Pinpoint the cell where the given text exists, returning its (X, Y) midpoint coordinate. 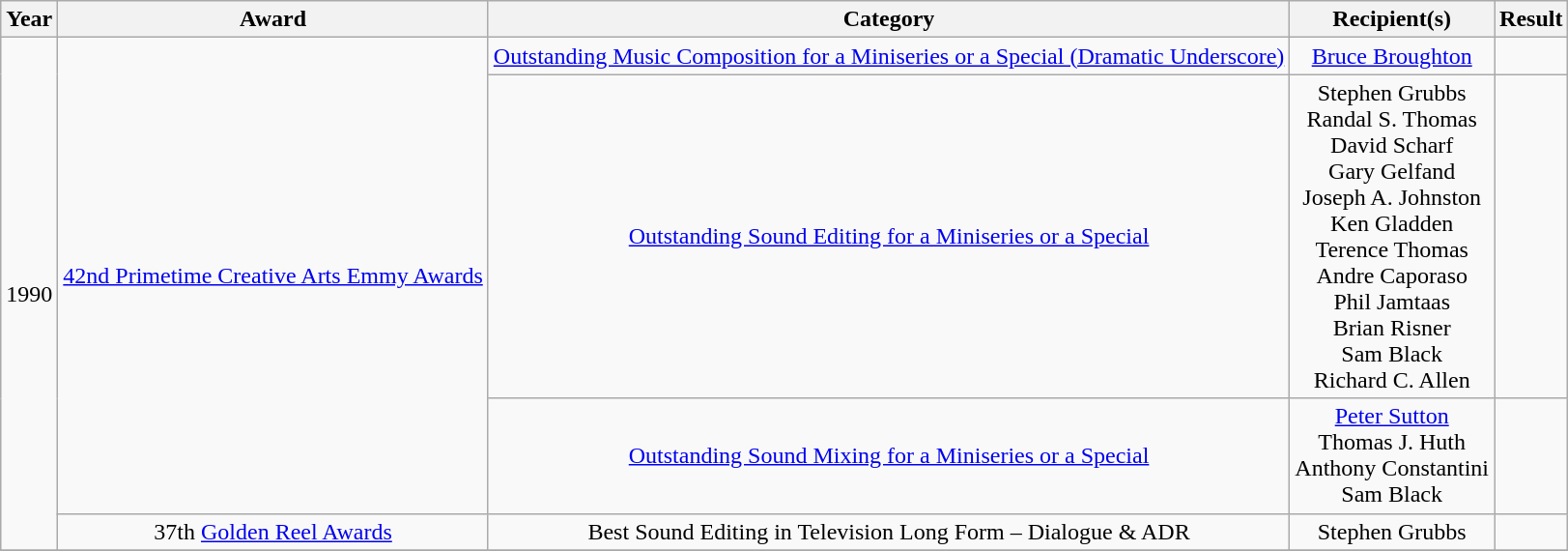
Category (889, 19)
Peter Sutton Thomas J. Huth Anthony Constantini Sam Black (1392, 456)
Stephen Grubbs (1392, 532)
Outstanding Sound Editing for a Miniseries or a Special (889, 236)
Best Sound Editing in Television Long Form – Dialogue & ADR (889, 532)
42nd Primetime Creative Arts Emmy Awards (272, 275)
Result (1531, 19)
Recipient(s) (1392, 19)
Bruce Broughton (1392, 56)
37th Golden Reel Awards (272, 532)
Outstanding Sound Mixing for a Miniseries or a Special (889, 456)
Award (272, 19)
Year (29, 19)
1990 (29, 294)
Outstanding Music Composition for a Miniseries or a Special (Dramatic Underscore) (889, 56)
